Locate the cell with the specified text and output its [X, Y] center coordinate. 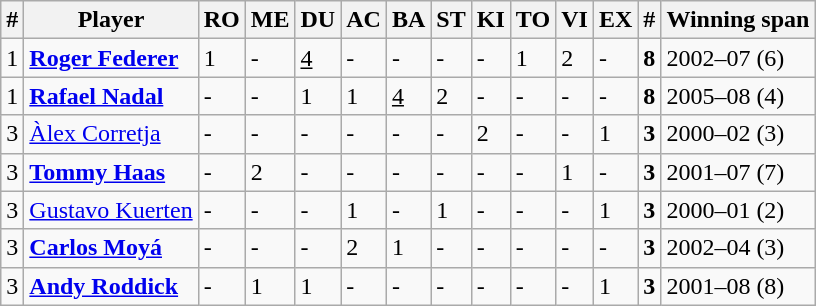
2002–04 (3) [738, 248]
2000–02 (3) [738, 134]
ME [270, 20]
TO [532, 20]
Gustavo Kuerten [111, 210]
2000–01 (2) [738, 210]
DU [318, 20]
AC [364, 20]
EX [615, 20]
Àlex Corretja [111, 134]
VI [575, 20]
2001–08 (8) [738, 286]
KI [490, 20]
Roger Federer [111, 58]
BA [408, 20]
2002–07 (6) [738, 58]
Rafael Nadal [111, 96]
Tommy Haas [111, 172]
ST [451, 20]
2001–07 (7) [738, 172]
RO [222, 20]
Player [111, 20]
Carlos Moyá [111, 248]
Andy Roddick [111, 286]
Winning span [738, 20]
2005–08 (4) [738, 96]
